Search for the cell housing the specified text and yield its [X, Y] center coordinate. 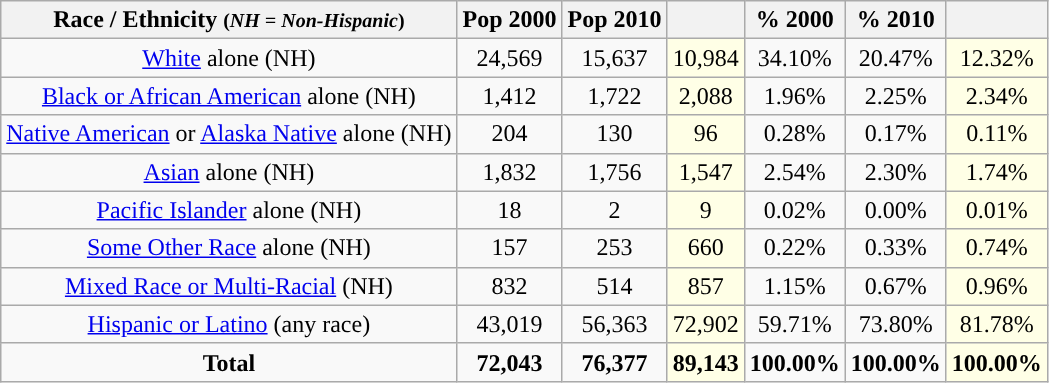
1,722 [614, 96]
0.00% [896, 210]
White alone (NH) [229, 58]
73.80% [896, 324]
204 [510, 134]
Hispanic or Latino (any race) [229, 324]
0.74% [996, 248]
Some Other Race alone (NH) [229, 248]
1,756 [614, 172]
Asian alone (NH) [229, 172]
2.54% [794, 172]
9 [706, 210]
253 [614, 248]
96 [706, 134]
1,832 [510, 172]
59.71% [794, 324]
1,547 [706, 172]
0.17% [896, 134]
72,043 [510, 362]
0.22% [794, 248]
Pop 2010 [614, 20]
0.02% [794, 210]
Total [229, 362]
12.32% [996, 58]
76,377 [614, 362]
20.47% [896, 58]
0.28% [794, 134]
0.11% [996, 134]
832 [510, 286]
0.67% [896, 286]
1.96% [794, 96]
34.10% [794, 58]
1.15% [794, 286]
56,363 [614, 324]
0.01% [996, 210]
15,637 [614, 58]
660 [706, 248]
10,984 [706, 58]
89,143 [706, 362]
Mixed Race or Multi-Racial (NH) [229, 286]
1.74% [996, 172]
Black or African American alone (NH) [229, 96]
18 [510, 210]
% 2010 [896, 20]
1,412 [510, 96]
0.96% [996, 286]
Native American or Alaska Native alone (NH) [229, 134]
514 [614, 286]
157 [510, 248]
2 [614, 210]
0.33% [896, 248]
Pop 2000 [510, 20]
2.25% [896, 96]
72,902 [706, 324]
2,088 [706, 96]
43,019 [510, 324]
81.78% [996, 324]
2.30% [896, 172]
857 [706, 286]
% 2000 [794, 20]
130 [614, 134]
24,569 [510, 58]
Pacific Islander alone (NH) [229, 210]
2.34% [996, 96]
Race / Ethnicity (NH = Non-Hispanic) [229, 20]
